Find where the given text appears and provide that cell's center as [x, y] coordinate. 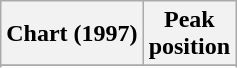
Peakposition [189, 34]
Chart (1997) [72, 34]
